Extract the (x, y) coordinate from the center of the cell holding the provided text.  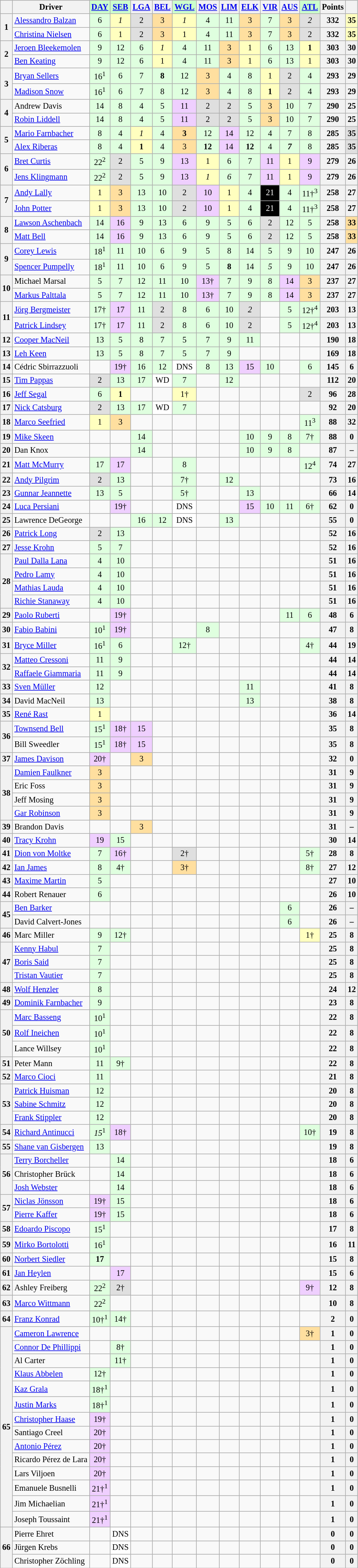
169 (333, 353)
Marco Seefried (51, 422)
Lance Willsey (51, 1049)
ELK (250, 7)
Cooper MacNeil (51, 340)
Lawson Aschenbach (51, 223)
Bret Curtis (51, 161)
6† (310, 507)
Bryce Miller (51, 646)
Andrew Davis (51, 106)
Ashley Freiberg (51, 1288)
Points (333, 7)
Corey Lewis (51, 251)
Pierre Ehret (51, 1534)
Tristan Vautier (51, 976)
Andy Lally (51, 192)
Damien Faulkner (51, 773)
63 (6, 1303)
87 (333, 450)
37 (6, 759)
VIR (270, 7)
Jan Heylen (51, 1273)
Franz Konrad (51, 1319)
Peter Mann (51, 1063)
Townsend Bell (51, 728)
Rolf Ineichen (51, 1033)
190 (333, 340)
Sven Müller (51, 687)
Jesse Krohn (51, 547)
Norbert Siedler (51, 1259)
92 (333, 408)
Lawrence DeGeorge (51, 520)
Nick Catsburg (51, 408)
50 (6, 1033)
Paul Dalla Lana (51, 561)
Shane van Gisbergen (51, 1147)
Josh Webster (51, 1187)
Jeff Segal (51, 394)
Jim Michaelian (51, 1504)
Patrick Huisman (51, 1091)
16† (120, 854)
Bryan Sellers (51, 76)
Terry Borcheller (51, 1160)
Pedro Lamy (51, 574)
Marc Basseng (51, 1017)
SEB (120, 7)
Frank Stippler (51, 1118)
Matt Bell (51, 237)
Tracy Krohn (51, 840)
Paolo Ruberti (51, 615)
Spencer Pumpelly (51, 266)
Ben Keating (51, 61)
MOS (208, 7)
Mario Farnbacher (51, 133)
Boris Said (51, 962)
Marco Cioci (51, 1077)
Justin Marks (51, 1405)
14† (120, 1319)
46 (6, 935)
Dan Knox (51, 450)
Michael Marsal (51, 281)
Alex Riberas (51, 147)
DAY (100, 7)
René Rast (51, 714)
54 (6, 1132)
ATL (310, 7)
64 (6, 1319)
Patrick Lindsey (51, 325)
49 (6, 1003)
Brandon Davis (51, 827)
Connor De Phillippi (51, 1347)
Jens Klingmann (51, 177)
Gunnar Jeannette (51, 493)
57 (6, 1207)
Joseph Toussaint (51, 1519)
Mathias Lauda (51, 588)
Christopher Brück (51, 1174)
60 (6, 1259)
Kaz Grala (51, 1389)
Kenny Habul (51, 949)
AUS (290, 7)
Maxime Martin (51, 881)
Lars Viljoen (51, 1473)
11† (120, 1361)
Madison Snow (51, 92)
Leh Keen (51, 353)
Cameron Lawrence (51, 1333)
Ian James (51, 867)
Robert Renauer (51, 894)
LIM (229, 7)
LGA (142, 7)
Ricardo Pérez de Lara (51, 1460)
Marco Wittmann (51, 1303)
Robin Liddell (51, 120)
113 (310, 422)
Markus Palttala (51, 295)
10† (310, 1132)
40 (6, 840)
45 (6, 914)
Pierre Kaffer (51, 1215)
43 (6, 881)
James Davison (51, 759)
Mirko Bortolotti (51, 1244)
Christopher Zöchling (51, 1561)
Mike Skeen (51, 437)
59 (6, 1244)
10†1 (100, 1319)
Jürgen Krebs (51, 1547)
56 (6, 1174)
Wolf Henzler (51, 989)
Richie Stanaway (51, 601)
Cédric Sbirrazzuoli (51, 367)
58 (6, 1229)
Klaus Abbelen (51, 1374)
Santiago Creel (51, 1433)
Andy Pilgrim (51, 480)
Ben Barker (51, 908)
Matteo Cressoni (51, 660)
Jeroen Bleekemolen (51, 47)
Eric Foss (51, 786)
Patrick Long (51, 534)
Luca Persiani (51, 507)
Dion von Moltke (51, 854)
65 (6, 1427)
Sabine Schmitz (51, 1104)
145 (333, 367)
Antonio Pérez (51, 1446)
Matt McMurry (51, 465)
112 (333, 380)
Gar Robinson (51, 813)
53 (6, 1104)
BEL (162, 7)
Christina Nielsen (51, 34)
Niclas Jönsson (51, 1201)
Jörg Bergmeister (51, 310)
Al Carter (51, 1361)
61 (6, 1273)
73 (333, 480)
Edoardo Piscopo (51, 1229)
David Calvert-Jones (51, 922)
39 (6, 827)
Richard Antinucci (51, 1132)
Marc Miller (51, 935)
John Potter (51, 208)
Jeff Mosing (51, 800)
Raffaele Giammaria (51, 673)
34 (6, 701)
Fabio Babini (51, 629)
Christopher Haase (51, 1419)
David MacNeil (51, 701)
Driver (51, 7)
Dominik Farnbacher (51, 1003)
WGL (185, 7)
Bill Sweedler (51, 745)
74 (333, 465)
42 (6, 867)
96 (333, 394)
Alessandro Balzan (51, 21)
Emanuele Busnelli (51, 1488)
Tim Pappas (51, 380)
124 (310, 465)
